Capture the cell that displays the provided text and extract its [X, Y] central coordinate. 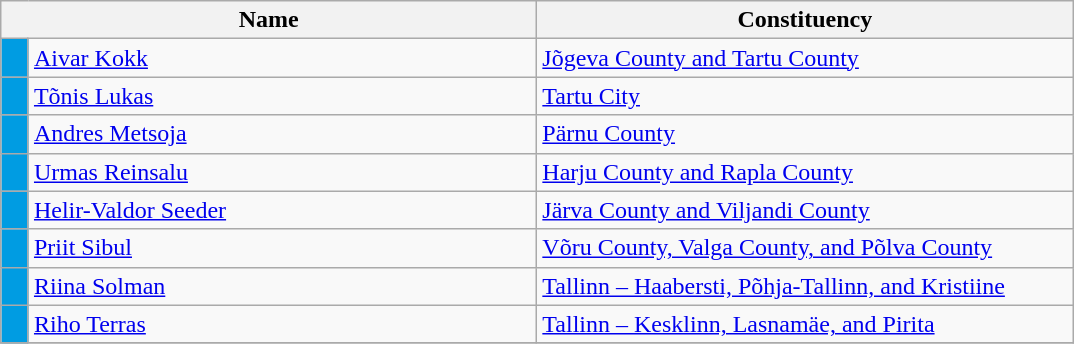
Järva County and Viljandi County [805, 210]
Pärnu County [805, 134]
Aivar Kokk [282, 58]
Priit Sibul [282, 248]
Tõnis Lukas [282, 96]
Jõgeva County and Tartu County [805, 58]
Urmas Reinsalu [282, 172]
Harju County and Rapla County [805, 172]
Võru County, Valga County, and Põlva County [805, 248]
Tallinn – Kesklinn, Lasnamäe, and Pirita [805, 324]
Constituency [805, 20]
Tartu City [805, 96]
Riho Terras [282, 324]
Name [269, 20]
Helir-Valdor Seeder [282, 210]
Riina Solman [282, 286]
Tallinn – Haabersti, Põhja-Tallinn, and Kristiine [805, 286]
Andres Metsoja [282, 134]
